Capture the cell that displays the provided text and extract its (X, Y) central coordinate. 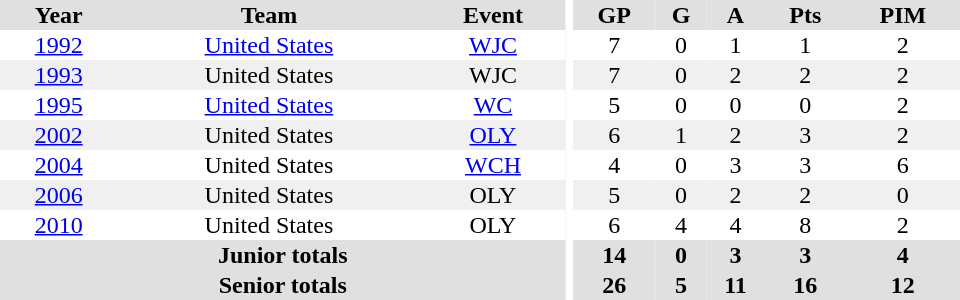
2006 (58, 195)
1992 (58, 45)
G (681, 15)
Event (492, 15)
Senior totals (283, 285)
11 (736, 285)
WCH (492, 165)
Pts (806, 15)
1995 (58, 105)
A (736, 15)
WC (492, 105)
14 (614, 255)
8 (806, 225)
2010 (58, 225)
PIM (903, 15)
26 (614, 285)
2004 (58, 165)
2002 (58, 135)
12 (903, 285)
Junior totals (283, 255)
GP (614, 15)
16 (806, 285)
Team (268, 15)
1993 (58, 75)
Year (58, 15)
